Extract the [X, Y] coordinate from the center of the cell holding the provided text.  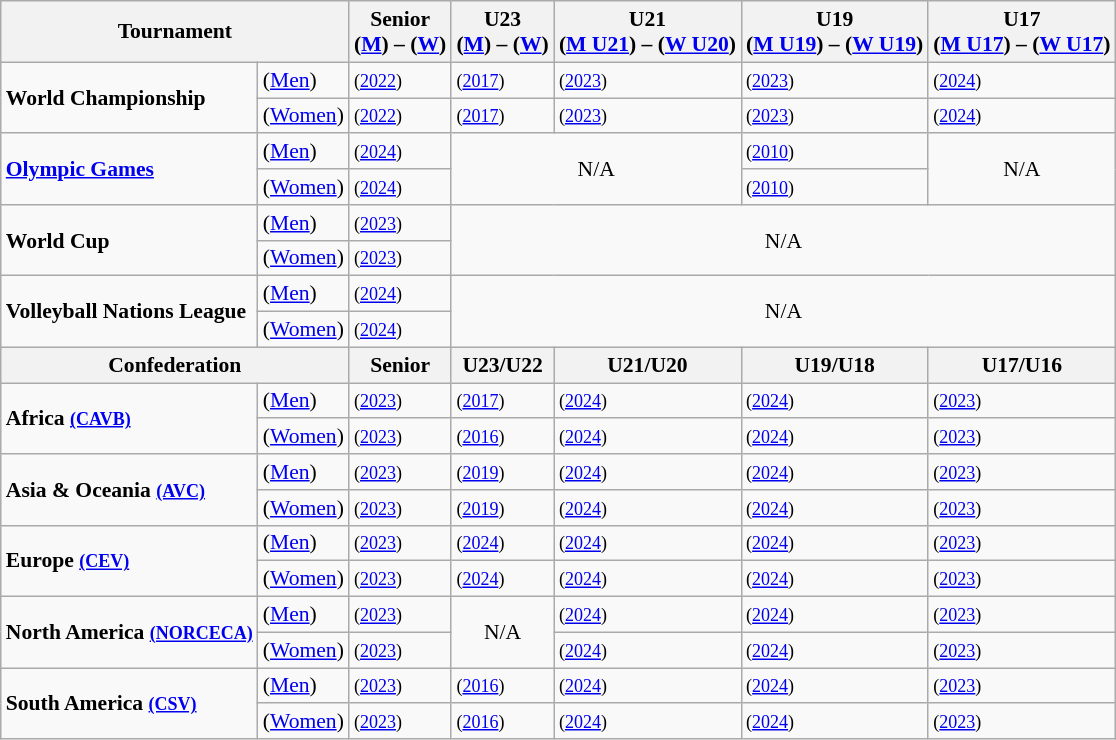
Europe (CEV) [130, 560]
U19(M U19) – (W U19) [834, 32]
World Championship [130, 98]
Senior [400, 365]
U17/U16 [1022, 365]
World Cup [130, 240]
Senior(M) – (W) [400, 32]
U23/U22 [502, 365]
Africa (CAVB) [130, 418]
Confederation [175, 365]
Asia & Oceania (AVC) [130, 490]
U17(M U17) – (W U17) [1022, 32]
U23(M) – (W) [502, 32]
Tournament [175, 32]
U21(M U21) – (W U20) [648, 32]
U21/U20 [648, 365]
Volleyball Nations League [130, 312]
U19/U18 [834, 365]
North America (NORCECA) [130, 632]
Olympic Games [130, 170]
South America (CSV) [130, 704]
